Search for the cell housing the specified text and yield its (X, Y) center coordinate. 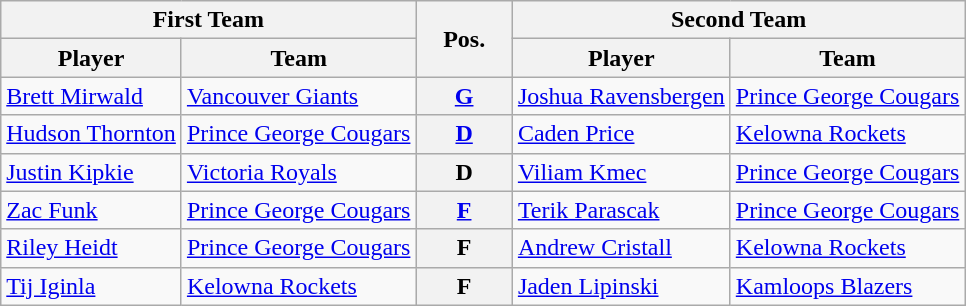
Kamloops Blazers (848, 286)
Viliam Kmec (621, 172)
Zac Funk (92, 210)
Victoria Royals (298, 172)
Caden Price (621, 134)
Second Team (738, 20)
Terik Parascak (621, 210)
First Team (208, 20)
Brett Mirwald (92, 96)
Tij Iginla (92, 286)
Vancouver Giants (298, 96)
Joshua Ravensbergen (621, 96)
Jaden Lipinski (621, 286)
Justin Kipkie (92, 172)
G (464, 96)
Riley Heidt (92, 248)
Pos. (464, 39)
Andrew Cristall (621, 248)
Hudson Thornton (92, 134)
